Return the [x, y] coordinate for the center point of the cell that contains the specified text.  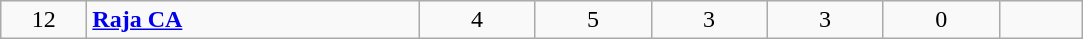
0 [941, 20]
12 [44, 20]
4 [477, 20]
5 [593, 20]
Raja CA [253, 20]
